From the cell containing the given text, extract its center point as (x, y) coordinate. 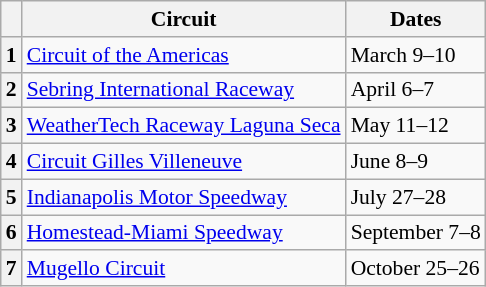
6 (12, 233)
March 9–10 (416, 55)
Sebring International Raceway (184, 90)
3 (12, 126)
WeatherTech Raceway Laguna Seca (184, 126)
May 11–12 (416, 126)
October 25–26 (416, 269)
Indianapolis Motor Speedway (184, 197)
2 (12, 90)
Circuit of the Americas (184, 55)
5 (12, 197)
Dates (416, 19)
7 (12, 269)
September 7–8 (416, 233)
Circuit (184, 19)
June 8–9 (416, 162)
April 6–7 (416, 90)
Mugello Circuit (184, 269)
Homestead-Miami Speedway (184, 233)
July 27–28 (416, 197)
4 (12, 162)
Circuit Gilles Villeneuve (184, 162)
1 (12, 55)
